Capture the cell that displays the provided text and extract its (x, y) central coordinate. 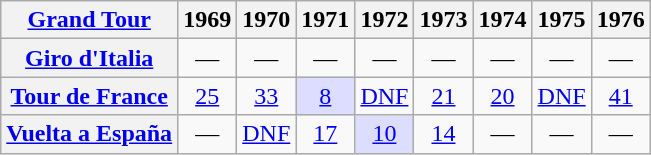
20 (502, 96)
33 (266, 96)
1973 (444, 20)
Grand Tour (90, 20)
1972 (384, 20)
21 (444, 96)
25 (208, 96)
10 (384, 134)
1969 (208, 20)
Tour de France (90, 96)
1975 (562, 20)
Vuelta a España (90, 134)
17 (326, 134)
41 (620, 96)
1974 (502, 20)
14 (444, 134)
1971 (326, 20)
1970 (266, 20)
8 (326, 96)
1976 (620, 20)
Giro d'Italia (90, 58)
